Locate the cell with the specified text and output its [X, Y] center coordinate. 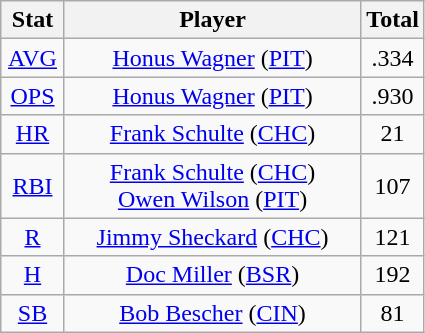
192 [393, 275]
H [33, 275]
.334 [393, 58]
AVG [33, 58]
Jimmy Sheckard (CHC) [212, 237]
R [33, 237]
HR [33, 134]
107 [393, 186]
Frank Schulte (CHC) [212, 134]
OPS [33, 96]
Total [393, 20]
Doc Miller (BSR) [212, 275]
.930 [393, 96]
Stat [33, 20]
Player [212, 20]
RBI [33, 186]
121 [393, 237]
21 [393, 134]
Frank Schulte (CHC)Owen Wilson (PIT) [212, 186]
SB [33, 313]
81 [393, 313]
Bob Bescher (CIN) [212, 313]
